Determine the (x, y) coordinate at the center of the cell enclosing the given text.  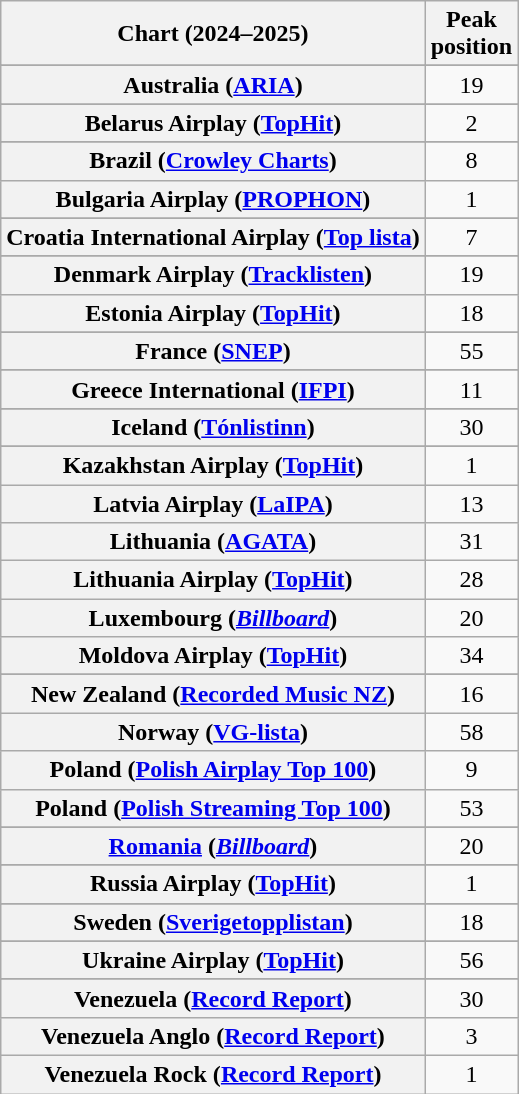
Moldova Airplay (TopHit) (213, 656)
3 (471, 1036)
9 (471, 770)
53 (471, 808)
Greece International (IFPI) (213, 389)
Australia (ARIA) (213, 85)
Russia Airplay (TopHit) (213, 884)
31 (471, 542)
Belarus Airplay (TopHit) (213, 123)
Poland (Polish Airplay Top 100) (213, 770)
8 (471, 161)
Latvia Airplay (LaIPA) (213, 503)
Kazakhstan Airplay (TopHit) (213, 465)
Luxembourg (Billboard) (213, 618)
13 (471, 503)
58 (471, 732)
55 (471, 351)
Poland (Polish Streaming Top 100) (213, 808)
7 (471, 237)
Venezuela Anglo (Record Report) (213, 1036)
11 (471, 389)
France (SNEP) (213, 351)
Chart (2024–2025) (213, 34)
Estonia Airplay (TopHit) (213, 313)
Sweden (Sverigetopplistan) (213, 922)
Venezuela Rock (Record Report) (213, 1074)
Venezuela (Record Report) (213, 998)
Bulgaria Airplay (PROPHON) (213, 199)
New Zealand (Recorded Music NZ) (213, 694)
Iceland (Tónlistinn) (213, 427)
Norway (VG-lista) (213, 732)
56 (471, 960)
Lithuania (AGATA) (213, 542)
Croatia International Airplay (Top lista) (213, 237)
Peakposition (471, 34)
Denmark Airplay (Tracklisten) (213, 275)
2 (471, 123)
16 (471, 694)
28 (471, 580)
Brazil (Crowley Charts) (213, 161)
Ukraine Airplay (TopHit) (213, 960)
Lithuania Airplay (TopHit) (213, 580)
Romania (Billboard) (213, 846)
34 (471, 656)
